Output the (x, y) coordinate of the center of the cell containing the given text.  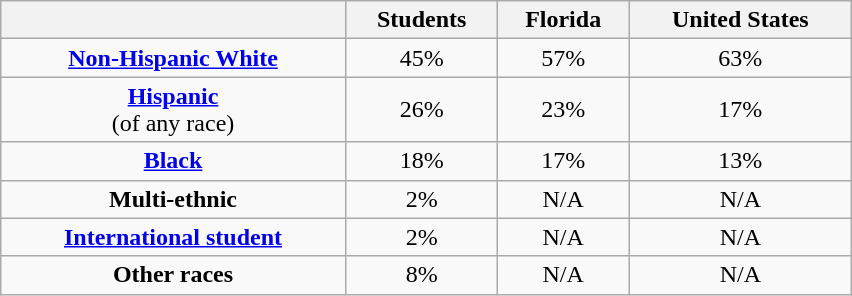
8% (422, 275)
International student (173, 237)
Non-Hispanic White (173, 58)
Hispanic (of any race) (173, 110)
Other races (173, 275)
26% (422, 110)
Black (173, 161)
18% (422, 161)
45% (422, 58)
57% (562, 58)
23% (562, 110)
Multi-ethnic (173, 199)
Florida (562, 20)
United States (740, 20)
63% (740, 58)
Students (422, 20)
13% (740, 161)
